Output the (x, y) coordinate of the center of the cell containing the given text.  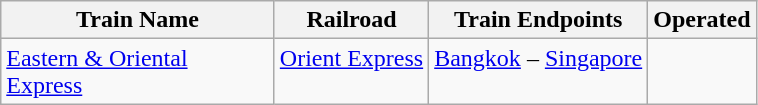
Train Endpoints (538, 20)
Bangkok – Singapore (538, 72)
Operated (702, 20)
Railroad (351, 20)
Train Name (138, 20)
Orient Express (351, 72)
Eastern & Oriental Express (138, 72)
